Determine the (x, y) coordinate at the center of the cell enclosing the given text.  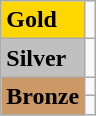
Silver (43, 58)
Bronze (43, 96)
Gold (43, 20)
